Locate the cell with the specified text and output its (x, y) center coordinate. 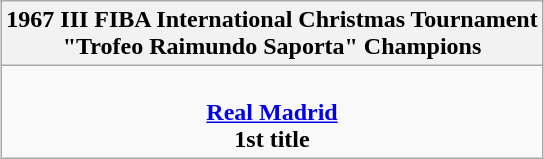
Real Madrid1st title (272, 112)
1967 III FIBA International Christmas Tournament"Trofeo Raimundo Saporta" Champions (272, 34)
